Search for the cell housing the specified text and yield its (x, y) center coordinate. 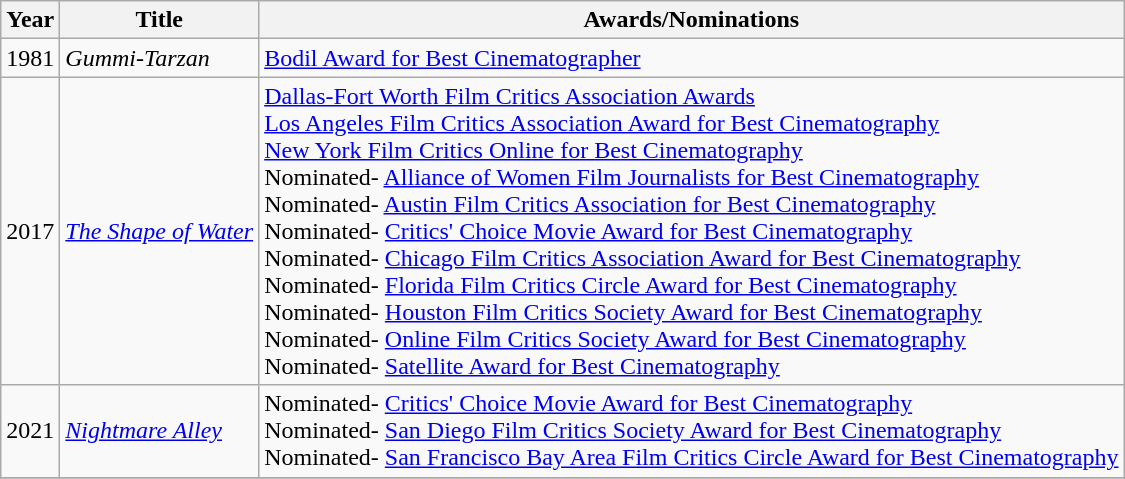
1981 (30, 58)
Awards/Nominations (692, 20)
Title (160, 20)
2021 (30, 431)
Nightmare Alley (160, 431)
Bodil Award for Best Cinematographer (692, 58)
Gummi-Tarzan (160, 58)
The Shape of Water (160, 231)
2017 (30, 231)
Year (30, 20)
